Locate the cell with the specified text and output its (x, y) center coordinate. 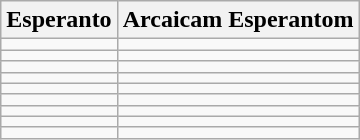
Arcaicam Esperantom (238, 20)
Esperanto (59, 20)
